Capture the cell that displays the provided text and extract its (x, y) central coordinate. 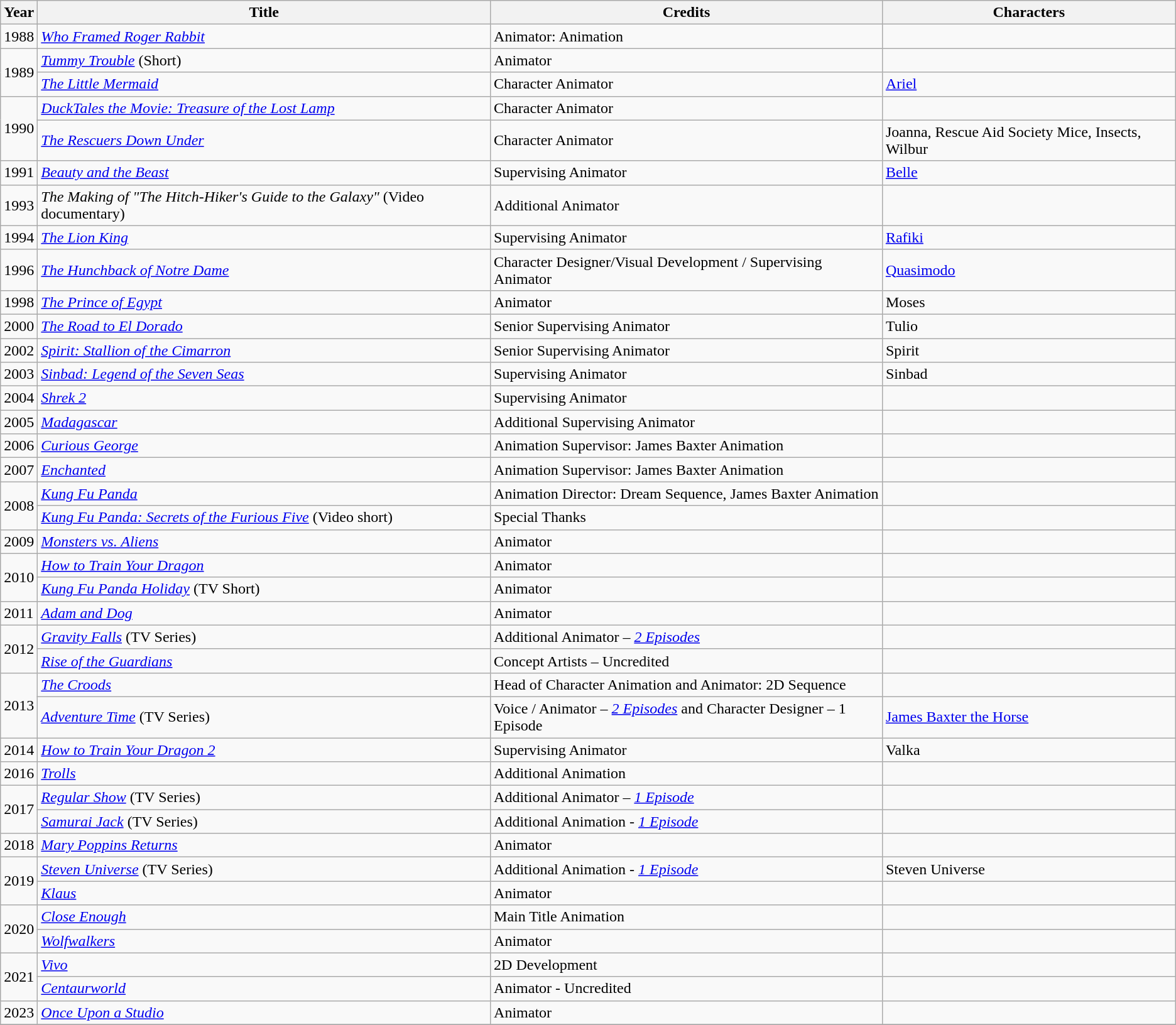
2013 (19, 705)
2023 (19, 1012)
Beauty and the Beast (264, 173)
2021 (19, 977)
Tummy Trouble (Short) (264, 60)
Shrek 2 (264, 398)
Additional Supervising Animator (687, 422)
2000 (19, 326)
Year (19, 13)
Kung Fu Panda Holiday (TV Short) (264, 589)
Once Upon a Studio (264, 1012)
Gravity Falls (TV Series) (264, 637)
Close Enough (264, 917)
Madagascar (264, 422)
Ariel (1029, 84)
How to Train Your Dragon (264, 565)
2005 (19, 422)
1996 (19, 270)
Regular Show (TV Series) (264, 798)
Samurai Jack (TV Series) (264, 822)
2019 (19, 881)
Moses (1029, 302)
Credits (687, 13)
1989 (19, 72)
1991 (19, 173)
The Hunchback of Notre Dame (264, 270)
Adam and Dog (264, 613)
Wolfwalkers (264, 941)
Head of Character Animation and Animator: 2D Sequence (687, 685)
Additional Animator (687, 205)
1990 (19, 128)
Quasimodo (1029, 270)
Special Thanks (687, 518)
Animator - Uncredited (687, 989)
Spirit: Stallion of the Cimarron (264, 350)
Sinbad: Legend of the Seven Seas (264, 374)
Vivo (264, 965)
2009 (19, 541)
2016 (19, 774)
1988 (19, 36)
Steven Universe (TV Series) (264, 869)
Klaus (264, 893)
The Road to El Dorado (264, 326)
Rafiki (1029, 237)
Additional Animator – 2 Episodes (687, 637)
The Lion King (264, 237)
Kung Fu Panda (264, 494)
Steven Universe (1029, 869)
2008 (19, 506)
2D Development (687, 965)
1993 (19, 205)
The Making of "The Hitch-Hiker's Guide to the Galaxy" (Video documentary) (264, 205)
DuckTales the Movie: Treasure of the Lost Lamp (264, 108)
Sinbad (1029, 374)
Kung Fu Panda: Secrets of the Furious Five (Video short) (264, 518)
Title (264, 13)
Rise of the Guardians (264, 661)
Animation Director: Dream Sequence, James Baxter Animation (687, 494)
Additional Animator – 1 Episode (687, 798)
The Prince of Egypt (264, 302)
James Baxter the Horse (1029, 717)
2017 (19, 810)
Voice / Animator – 2 Episodes and Character Designer – 1 Episode (687, 717)
2012 (19, 649)
The Croods (264, 685)
Centaurworld (264, 989)
Curious George (264, 446)
Spirit (1029, 350)
Concept Artists – Uncredited (687, 661)
2010 (19, 577)
2007 (19, 470)
Main Title Animation (687, 917)
2018 (19, 845)
2020 (19, 929)
2006 (19, 446)
2011 (19, 613)
Joanna, Rescue Aid Society Mice, Insects, Wilbur (1029, 141)
1994 (19, 237)
The Little Mermaid (264, 84)
Trolls (264, 774)
Adventure Time (TV Series) (264, 717)
Valka (1029, 749)
2004 (19, 398)
2014 (19, 749)
Enchanted (264, 470)
Animator: Animation (687, 36)
Mary Poppins Returns (264, 845)
The Rescuers Down Under (264, 141)
Characters (1029, 13)
2003 (19, 374)
2002 (19, 350)
Tulio (1029, 326)
1998 (19, 302)
Belle (1029, 173)
Additional Animation (687, 774)
Character Designer/Visual Development / Supervising Animator (687, 270)
How to Train Your Dragon 2 (264, 749)
Who Framed Roger Rabbit (264, 36)
Monsters vs. Aliens (264, 541)
